For the text-containing cell, return its midpoint in (X, Y) coordinate format. 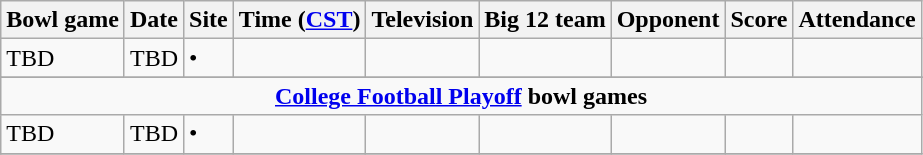
Opponent (668, 20)
Date (154, 20)
College Football Playoff bowl games (462, 96)
Bowl game (63, 20)
Television (422, 20)
Attendance (857, 20)
Big 12 team (545, 20)
Score (759, 20)
Time (CST) (300, 20)
Site (209, 20)
